Return (X, Y) of the center of cell containing provided text 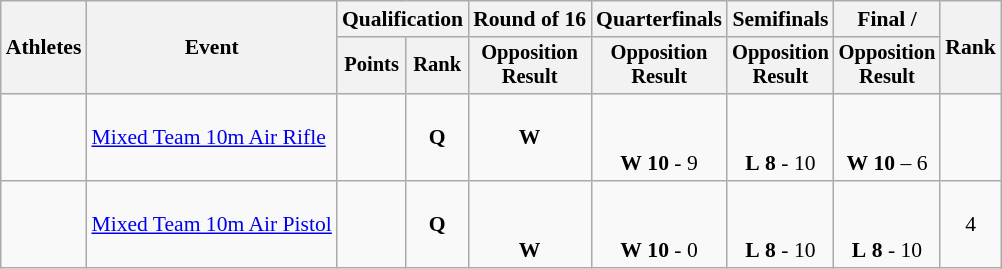
Round of 16 (530, 19)
Mixed Team 10m Air Pistol (211, 224)
4 (970, 224)
Points (372, 66)
Event (211, 48)
Quarterfinals (659, 19)
Final / (888, 19)
Semifinals (780, 19)
W 10 – 6 (888, 138)
Athletes (44, 48)
W 10 - 0 (659, 224)
W 10 - 9 (659, 138)
Qualification (402, 19)
Mixed Team 10m Air Rifle (211, 138)
